Pinpoint the cell where the given text exists, returning its (x, y) midpoint coordinate. 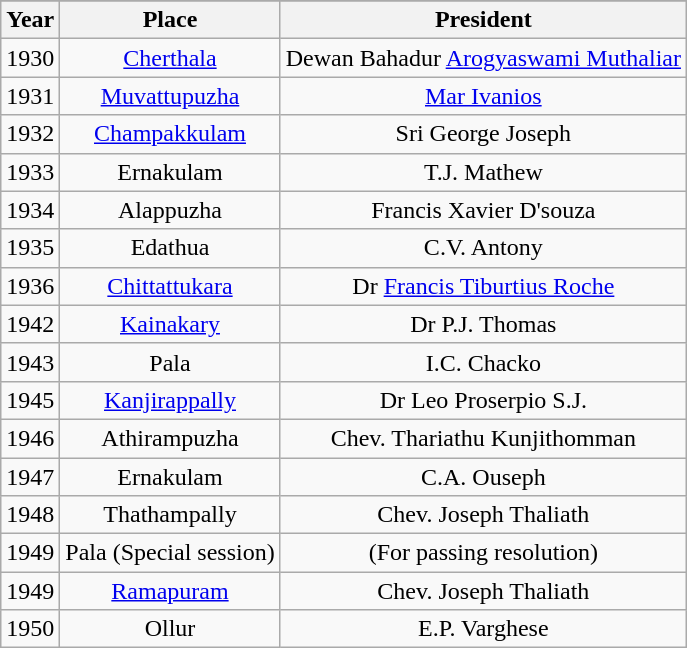
Cherthala (170, 58)
Dr Leo Proserpio S.J. (483, 400)
Pala (Special session) (170, 553)
Champakkulam (170, 134)
Kanjirappally (170, 400)
Edathua (170, 248)
1942 (30, 324)
Dr Francis Tiburtius Roche (483, 286)
C.A. Ouseph (483, 477)
Kainakary (170, 324)
1936 (30, 286)
Year (30, 20)
Francis Xavier D'souza (483, 210)
Dewan Bahadur Arogyaswami Muthaliar (483, 58)
1934 (30, 210)
1931 (30, 96)
1945 (30, 400)
Alappuzha (170, 210)
Athirampuzha (170, 438)
Mar Ivanios (483, 96)
1933 (30, 172)
Pala (170, 362)
Ollur (170, 629)
1947 (30, 477)
Muvattupuzha (170, 96)
C.V. Antony (483, 248)
1935 (30, 248)
E.P. Varghese (483, 629)
Thathampally (170, 515)
Ramapuram (170, 591)
Chittattukara (170, 286)
T.J. Mathew (483, 172)
Chev. Thariathu Kunjithomman (483, 438)
Sri George Joseph (483, 134)
President (483, 20)
1948 (30, 515)
Place (170, 20)
1943 (30, 362)
1930 (30, 58)
(For passing resolution) (483, 553)
1950 (30, 629)
1932 (30, 134)
I.C. Chacko (483, 362)
Dr P.J. Thomas (483, 324)
1946 (30, 438)
